Identify which cell holds the provided text, then report its [x, y] central coordinate. 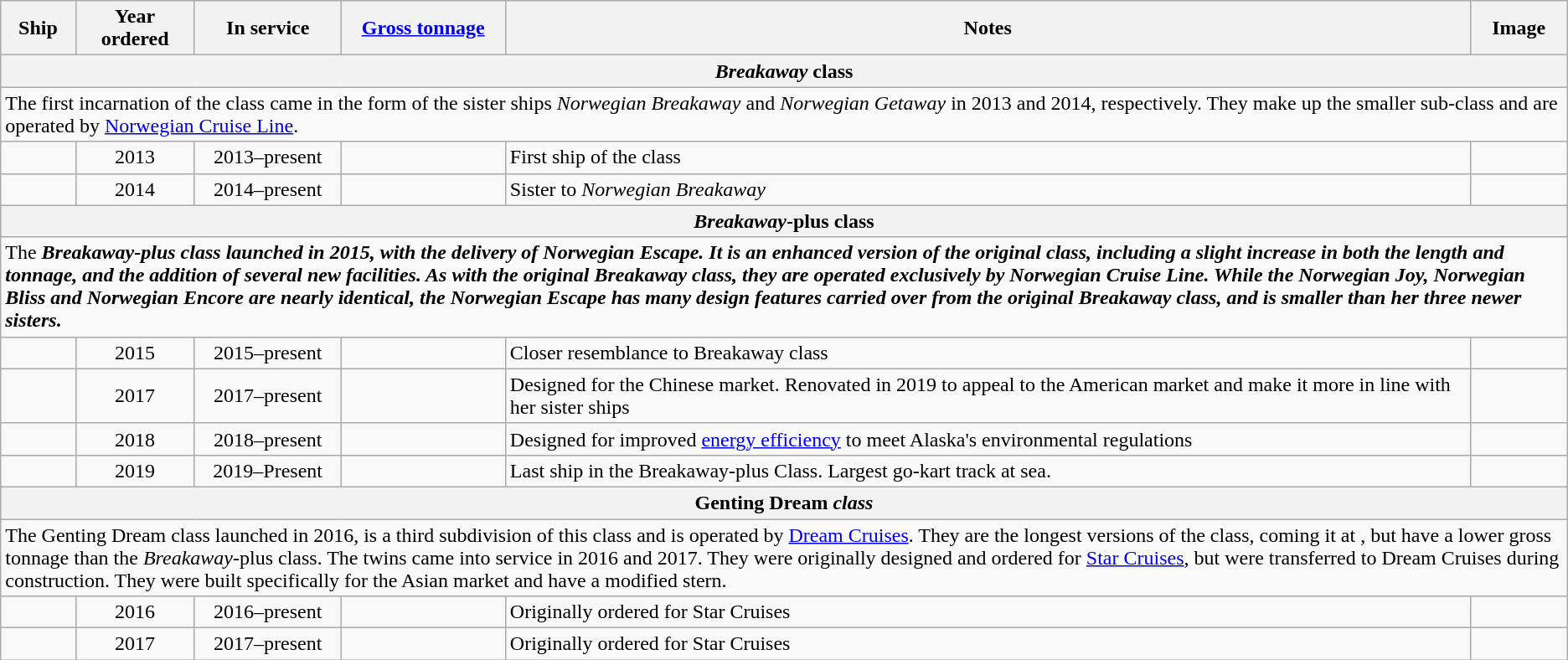
2014 [135, 189]
Last ship in the Breakaway-plus Class. Largest go-kart track at sea. [988, 471]
2015–present [268, 353]
2013 [135, 157]
2019 [135, 471]
Designed for improved energy efficiency to meet Alaska's environmental regulations [988, 439]
In service [268, 28]
2016 [135, 612]
Gross tonnage [423, 28]
2014–present [268, 189]
2015 [135, 353]
Ship [39, 28]
Closer resemblance to Breakaway class [988, 353]
2018–present [268, 439]
Genting Dream class [784, 503]
2018 [135, 439]
Notes [988, 28]
Sister to Norwegian Breakaway [988, 189]
Breakaway-plus class [784, 221]
Image [1519, 28]
First ship of the class [988, 157]
2013–present [268, 157]
Designed for the Chinese market. Renovated in 2019 to appeal to the American market and make it more in line with her sister ships [988, 395]
Yearordered [135, 28]
2016–present [268, 612]
Breakaway class [784, 71]
2019–Present [268, 471]
